Search for the cell housing the specified text and yield its (X, Y) center coordinate. 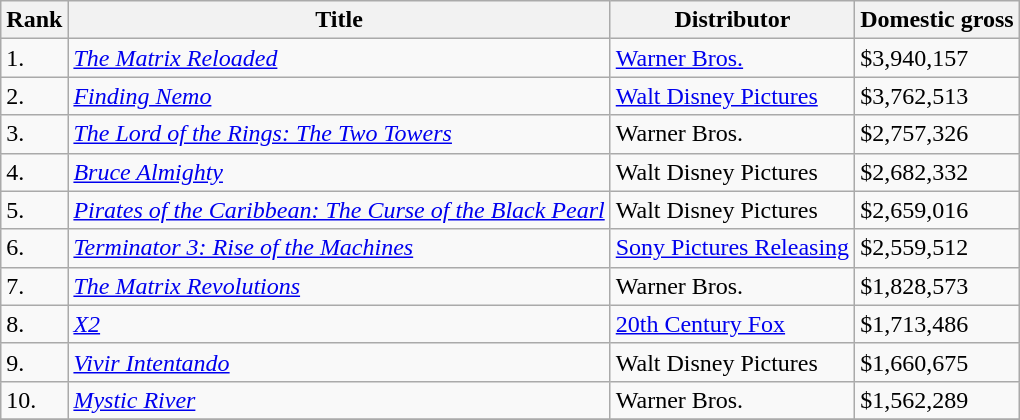
X2 (339, 324)
5. (34, 210)
Terminator 3: Rise of the Machines (339, 248)
$1,713,486 (938, 324)
Distributor (732, 20)
Rank (34, 20)
9. (34, 362)
Finding Nemo (339, 96)
8. (34, 324)
Domestic gross (938, 20)
10. (34, 400)
Sony Pictures Releasing (732, 248)
20th Century Fox (732, 324)
6. (34, 248)
2. (34, 96)
The Matrix Reloaded (339, 58)
$1,660,675 (938, 362)
4. (34, 172)
Title (339, 20)
The Lord of the Rings: The Two Towers (339, 134)
$2,757,326 (938, 134)
3. (34, 134)
$1,562,289 (938, 400)
$3,940,157 (938, 58)
Bruce Almighty (339, 172)
$2,682,332 (938, 172)
$2,659,016 (938, 210)
Vivir Intentando (339, 362)
7. (34, 286)
Pirates of the Caribbean: The Curse of the Black Pearl (339, 210)
1. (34, 58)
$3,762,513 (938, 96)
$2,559,512 (938, 248)
$1,828,573 (938, 286)
The Matrix Revolutions (339, 286)
Mystic River (339, 400)
